Find where the given text appears and provide that cell's center as (x, y) coordinate. 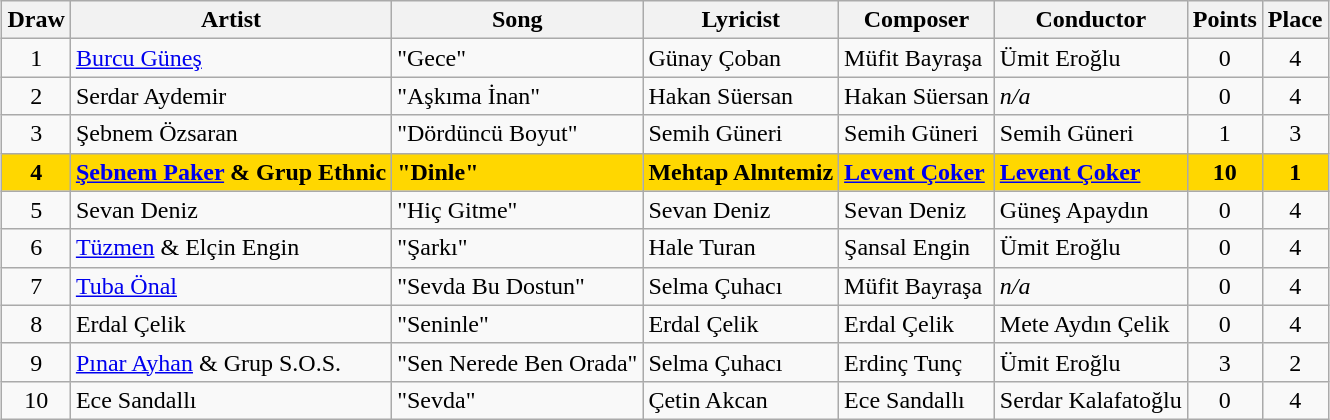
Tüzmen & Elçin Engin (230, 248)
Güneş Apaydın (1090, 210)
Artist (230, 20)
9 (36, 362)
Lyricist (741, 20)
"Sen Nerede Ben Orada" (518, 362)
"Aşkıma İnan" (518, 96)
8 (36, 324)
Mehtap Alnıtemiz (741, 172)
Şebnem Paker & Grup Ethnic (230, 172)
Çetin Akcan (741, 400)
"Seninle" (518, 324)
Serdar Kalafatoğlu (1090, 400)
"Dinle" (518, 172)
Points (1224, 20)
Erdinç Tunç (917, 362)
Serdar Aydemir (230, 96)
Composer (917, 20)
"Gece" (518, 58)
Pınar Ayhan & Grup S.O.S. (230, 362)
7 (36, 286)
"Sevda Bu Dostun" (518, 286)
Place (1295, 20)
Şebnem Özsaran (230, 134)
Conductor (1090, 20)
Song (518, 20)
"Dördüncü Boyut" (518, 134)
Günay Çoban (741, 58)
5 (36, 210)
"Sevda" (518, 400)
6 (36, 248)
Hale Turan (741, 248)
Draw (36, 20)
Şansal Engin (917, 248)
"Şarkı" (518, 248)
Tuba Önal (230, 286)
Burcu Güneş (230, 58)
Mete Aydın Çelik (1090, 324)
"Hiç Gitme" (518, 210)
